Return the (x, y) coordinate for the center point of the cell that contains the specified text.  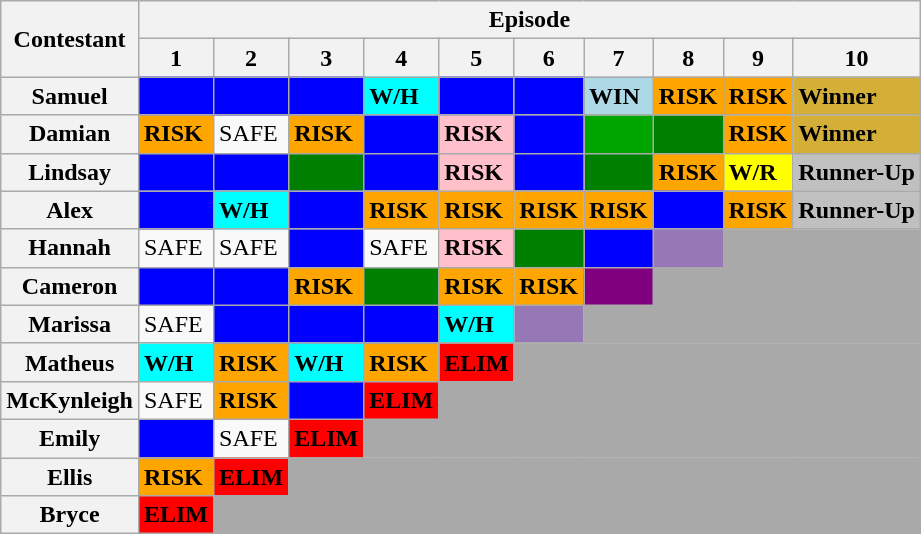
8 (688, 58)
Cameron (70, 286)
2 (252, 58)
W/R (758, 172)
WIN (619, 96)
Emily (70, 438)
10 (857, 58)
McKynleigh (70, 400)
5 (476, 58)
4 (402, 58)
Ellis (70, 477)
Episode (529, 20)
Damian (70, 134)
Alex (70, 210)
3 (326, 58)
Lindsay (70, 172)
Samuel (70, 96)
Bryce (70, 515)
1 (176, 58)
Marissa (70, 324)
7 (619, 58)
Contestant (70, 39)
6 (549, 58)
Hannah (70, 248)
9 (758, 58)
Matheus (70, 362)
